Find where the given text appears and provide that cell's center as [x, y] coordinate. 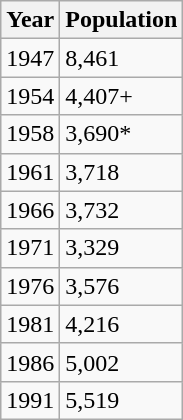
4,407+ [122, 96]
1961 [30, 172]
1991 [30, 400]
4,216 [122, 324]
3,718 [122, 172]
3,576 [122, 286]
3,690* [122, 134]
5,002 [122, 362]
1976 [30, 286]
Year [30, 20]
8,461 [122, 58]
1981 [30, 324]
3,329 [122, 248]
5,519 [122, 400]
1954 [30, 96]
1971 [30, 248]
1986 [30, 362]
1958 [30, 134]
1966 [30, 210]
1947 [30, 58]
3,732 [122, 210]
Population [122, 20]
